Return the (X, Y) coordinate for the center point of the cell that contains the specified text.  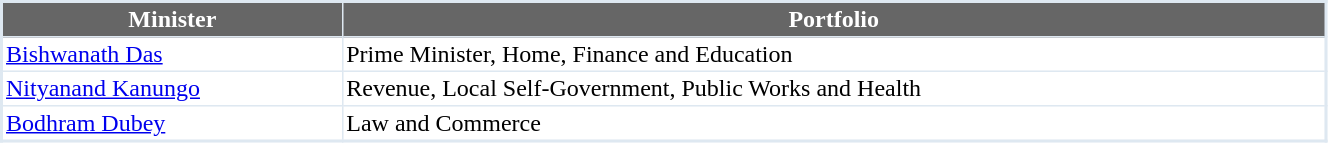
Law and Commerce (834, 124)
Nityanand Kanungo (172, 88)
Bishwanath Das (172, 54)
Minister (172, 20)
Prime Minister, Home, Finance and Education (834, 54)
Portfolio (834, 20)
Revenue, Local Self-Government, Public Works and Health (834, 88)
Bodhram Dubey (172, 124)
